Provide the [X, Y] coordinate of the cell's center where the given text is located.  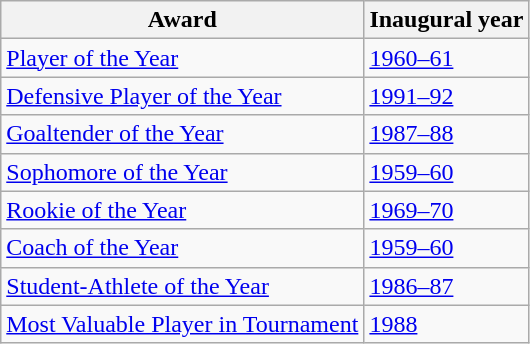
1987–88 [446, 134]
Coach of the Year [182, 248]
1991–92 [446, 96]
Rookie of the Year [182, 210]
Award [182, 20]
Player of the Year [182, 58]
Inaugural year [446, 20]
Defensive Player of the Year [182, 96]
1988 [446, 324]
Goaltender of the Year [182, 134]
1969–70 [446, 210]
Most Valuable Player in Tournament [182, 324]
1960–61 [446, 58]
1986–87 [446, 286]
Student-Athlete of the Year [182, 286]
Sophomore of the Year [182, 172]
